Capture the cell that displays the provided text and extract its [X, Y] central coordinate. 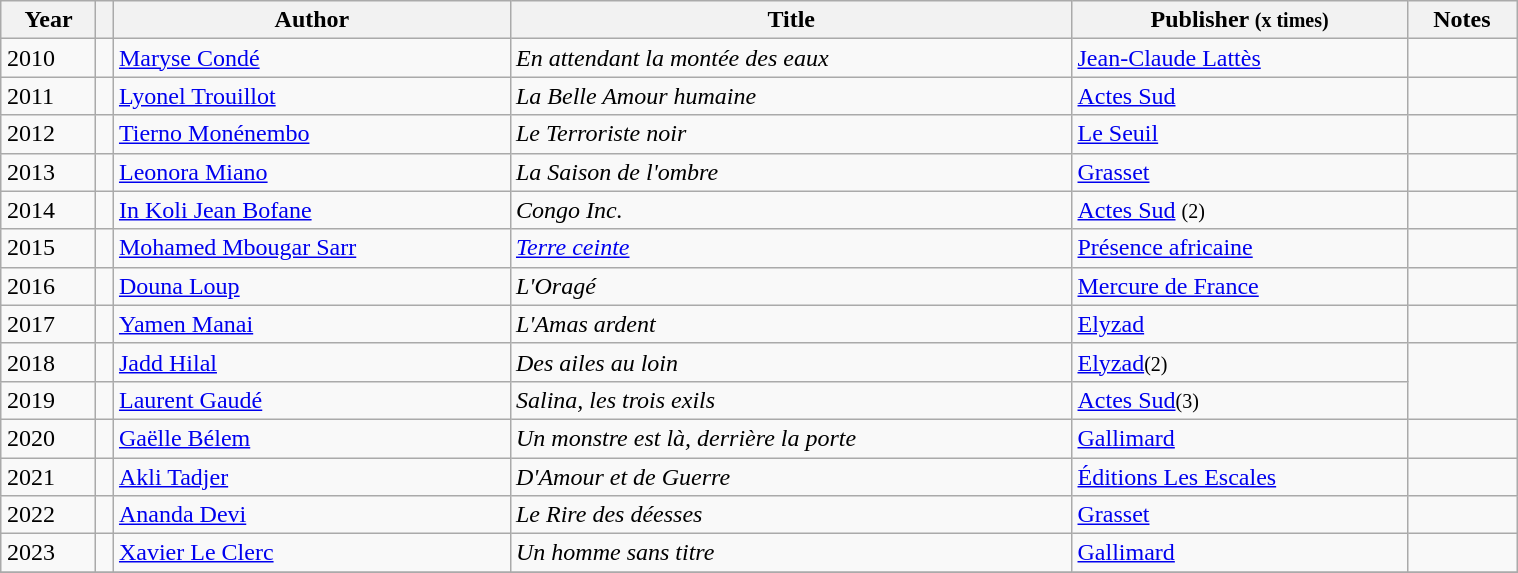
Year [48, 20]
2013 [48, 172]
Jean-Claude Lattès [1240, 58]
L'Amas ardent [791, 324]
Salina, les trois exils [791, 400]
Présence africaine [1240, 248]
La Belle Amour humaine [791, 96]
2014 [48, 210]
Laurent Gaudé [312, 400]
Mercure de France [1240, 286]
Des ailes au loin [791, 362]
L'Oragé [791, 286]
Akli Tadjer [312, 477]
Un homme sans titre [791, 553]
Éditions Les Escales [1240, 477]
2015 [48, 248]
Le Terroriste noir [791, 134]
Elyzad [1240, 324]
La Saison de l'ombre [791, 172]
2016 [48, 286]
Notes [1462, 20]
En attendant la montée des eaux [791, 58]
Actes Sud (2) [1240, 210]
2020 [48, 438]
D'Amour et de Guerre [791, 477]
Actes Sud [1240, 96]
Congo Inc. [791, 210]
Mohamed Mbougar Sarr [312, 248]
Leonora Miano [312, 172]
Douna Loup [312, 286]
Elyzad(2) [1240, 362]
Jadd Hilal [312, 362]
2011 [48, 96]
Terre ceinte [791, 248]
Ananda Devi [312, 515]
2023 [48, 553]
2010 [48, 58]
Actes Sud(3) [1240, 400]
Maryse Condé [312, 58]
Tierno Monénembo [312, 134]
2018 [48, 362]
Lyonel Trouillot [312, 96]
Author [312, 20]
Le Rire des déesses [791, 515]
2019 [48, 400]
Xavier Le Clerc [312, 553]
2012 [48, 134]
In Koli Jean Bofane [312, 210]
Publisher (x times) [1240, 20]
2017 [48, 324]
Yamen Manai [312, 324]
2022 [48, 515]
Gaëlle Bélem [312, 438]
2021 [48, 477]
Un monstre est là, derrière la porte [791, 438]
Title [791, 20]
Le Seuil [1240, 134]
